Identify which cell holds the provided text, then report its (x, y) central coordinate. 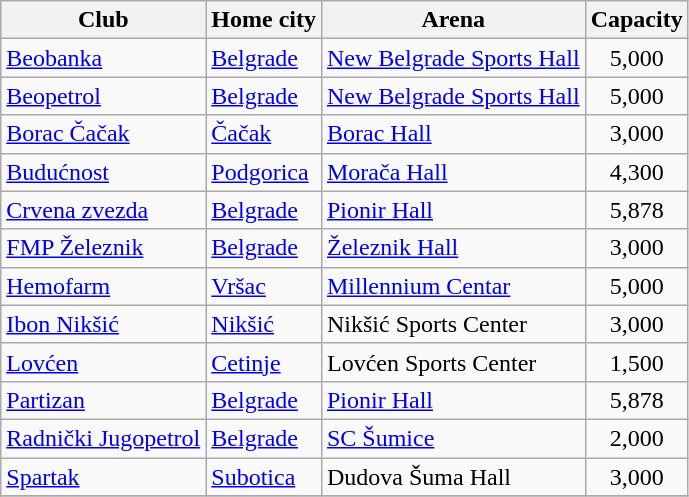
4,300 (636, 172)
Beobanka (104, 58)
Vršac (264, 286)
Morača Hall (453, 172)
Subotica (264, 477)
FMP Železnik (104, 248)
Podgorica (264, 172)
Budućnost (104, 172)
Radnički Jugopetrol (104, 438)
Hemofarm (104, 286)
Lovćen Sports Center (453, 362)
Spartak (104, 477)
Partizan (104, 400)
Čačak (264, 134)
Železnik Hall (453, 248)
Nikšić (264, 324)
2,000 (636, 438)
Arena (453, 20)
Borac Čačak (104, 134)
Home city (264, 20)
Club (104, 20)
Lovćen (104, 362)
1,500 (636, 362)
Cetinje (264, 362)
Ibon Nikšić (104, 324)
Dudova Šuma Hall (453, 477)
Borac Hall (453, 134)
Nikšić Sports Center (453, 324)
Millennium Centar (453, 286)
SC Šumice (453, 438)
Beopetrol (104, 96)
Crvena zvezda (104, 210)
Capacity (636, 20)
